Provide the [x, y] coordinate of the cell's center where the given text is located.  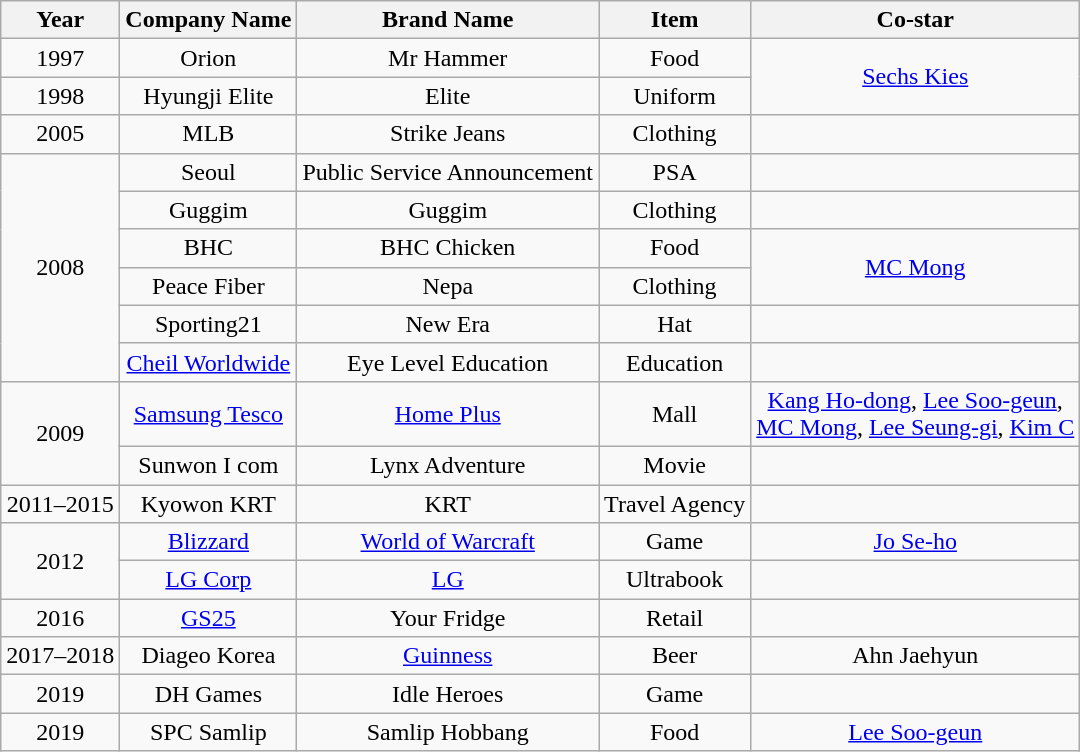
Company Name [208, 20]
Lynx Adventure [448, 465]
Kang Ho-dong, Lee Soo-geun,MC Mong, Lee Seung-gi, Kim C [916, 414]
GS25 [208, 618]
Strike Jeans [448, 134]
MC Mong [916, 267]
SPC Samlip [208, 732]
Elite [448, 96]
Blizzard [208, 542]
World of Warcraft [448, 542]
Education [675, 362]
DH Games [208, 694]
Ahn Jaehyun [916, 656]
Guinness [448, 656]
BHC [208, 248]
Beer [675, 656]
2005 [60, 134]
Nepa [448, 286]
Jo Se-ho [916, 542]
Orion [208, 58]
Sechs Kies [916, 77]
Uniform [675, 96]
PSA [675, 172]
2008 [60, 267]
Diageo Korea [208, 656]
2016 [60, 618]
Movie [675, 465]
Samlip Hobbang [448, 732]
Samsung Tesco [208, 414]
BHC Chicken [448, 248]
Hat [675, 324]
Home Plus [448, 414]
Peace Fiber [208, 286]
New Era [448, 324]
Eye Level Education [448, 362]
Sunwon I com [208, 465]
2011–2015 [60, 503]
Year [60, 20]
Hyungji Elite [208, 96]
LG Corp [208, 580]
Brand Name [448, 20]
MLB [208, 134]
Public Service Announcement [448, 172]
Lee Soo-geun [916, 732]
Mr Hammer [448, 58]
Your Fridge [448, 618]
Ultrabook [675, 580]
2009 [60, 432]
1998 [60, 96]
Retail [675, 618]
2012 [60, 561]
Co-star [916, 20]
Seoul [208, 172]
2017–2018 [60, 656]
Mall [675, 414]
Sporting21 [208, 324]
KRT [448, 503]
1997 [60, 58]
LG [448, 580]
Item [675, 20]
Idle Heroes [448, 694]
Cheil Worldwide [208, 362]
Kyowon KRT [208, 503]
Travel Agency [675, 503]
